Return (x, y) of the center of cell containing provided text 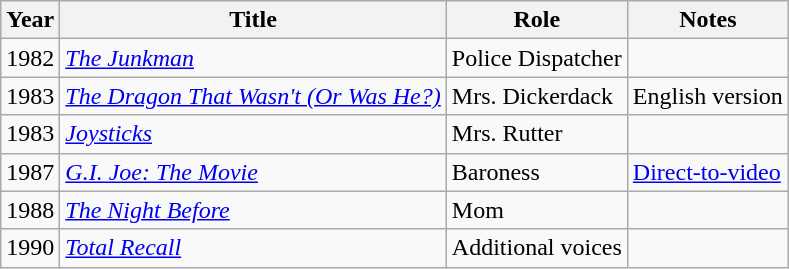
Direct-to-video (708, 172)
1988 (30, 210)
G.I. Joe: The Movie (253, 172)
Mom (536, 210)
The Night Before (253, 210)
1982 (30, 58)
The Dragon That Wasn't (Or Was He?) (253, 96)
Police Dispatcher (536, 58)
Role (536, 20)
Joysticks (253, 134)
1987 (30, 172)
Additional voices (536, 248)
Baroness (536, 172)
English version (708, 96)
Notes (708, 20)
Total Recall (253, 248)
Mrs. Rutter (536, 134)
Title (253, 20)
Mrs. Dickerdack (536, 96)
1990 (30, 248)
The Junkman (253, 58)
Year (30, 20)
